Return (X, Y) of the center of cell containing provided text 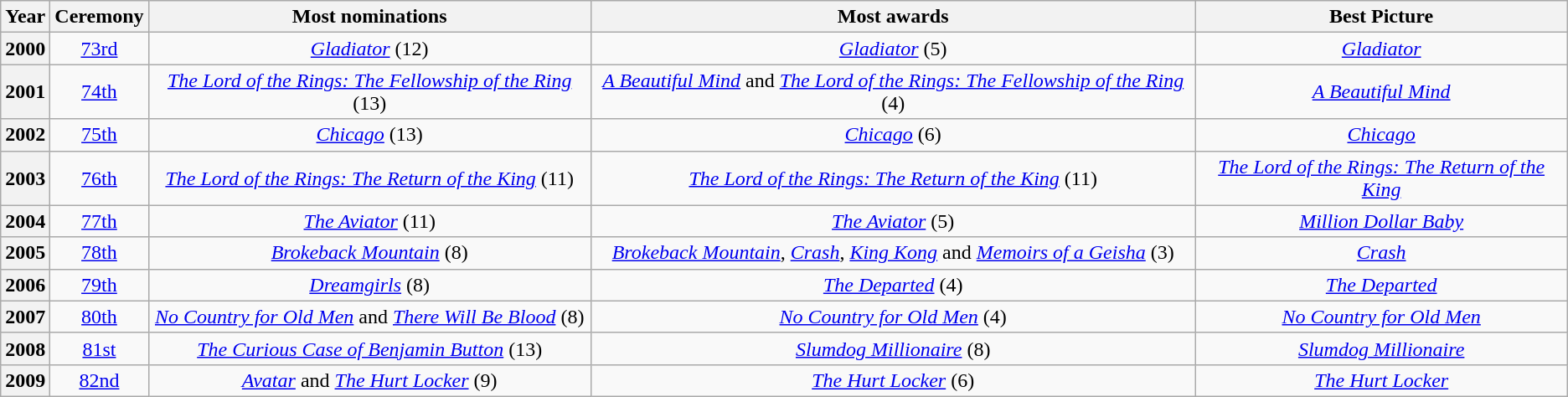
Slumdog Millionaire (1381, 348)
No Country for Old Men (4) (893, 317)
The Aviator (11) (369, 221)
2007 (25, 317)
The Lord of the Rings: The Return of the King (1381, 178)
2006 (25, 285)
2000 (25, 49)
Chicago (13) (369, 135)
Slumdog Millionaire (8) (893, 348)
No Country for Old Men and There Will Be Blood (8) (369, 317)
Avatar and The Hurt Locker (9) (369, 380)
2004 (25, 221)
82nd (99, 380)
The Aviator (5) (893, 221)
81st (99, 348)
74th (99, 92)
A Beautiful Mind and The Lord of the Rings: The Fellowship of the Ring (4) (893, 92)
Brokeback Mountain (8) (369, 253)
Gladiator (5) (893, 49)
A Beautiful Mind (1381, 92)
2009 (25, 380)
Best Picture (1381, 17)
80th (99, 317)
Chicago (6) (893, 135)
2003 (25, 178)
No Country for Old Men (1381, 317)
2001 (25, 92)
Crash (1381, 253)
Million Dollar Baby (1381, 221)
The Departed (1381, 285)
76th (99, 178)
The Curious Case of Benjamin Button (13) (369, 348)
The Hurt Locker (6) (893, 380)
Dreamgirls (8) (369, 285)
The Hurt Locker (1381, 380)
78th (99, 253)
Gladiator (12) (369, 49)
The Departed (4) (893, 285)
Most awards (893, 17)
2002 (25, 135)
77th (99, 221)
73rd (99, 49)
Ceremony (99, 17)
Brokeback Mountain, Crash, King Kong and Memoirs of a Geisha (3) (893, 253)
2005 (25, 253)
Chicago (1381, 135)
Gladiator (1381, 49)
2008 (25, 348)
75th (99, 135)
Most nominations (369, 17)
Year (25, 17)
The Lord of the Rings: The Fellowship of the Ring (13) (369, 92)
79th (99, 285)
